Extract the (x, y) coordinate from the center of the cell holding the provided text.  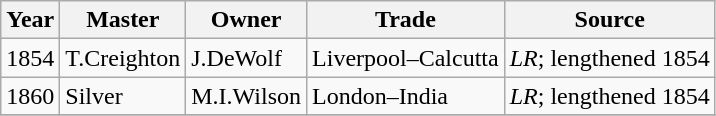
T.Creighton (123, 58)
London–India (406, 96)
M.I.Wilson (246, 96)
1854 (30, 58)
Silver (123, 96)
Master (123, 20)
Owner (246, 20)
1860 (30, 96)
J.DeWolf (246, 58)
Trade (406, 20)
Year (30, 20)
Source (610, 20)
Liverpool–Calcutta (406, 58)
